Return (X, Y) of the center of cell containing provided text 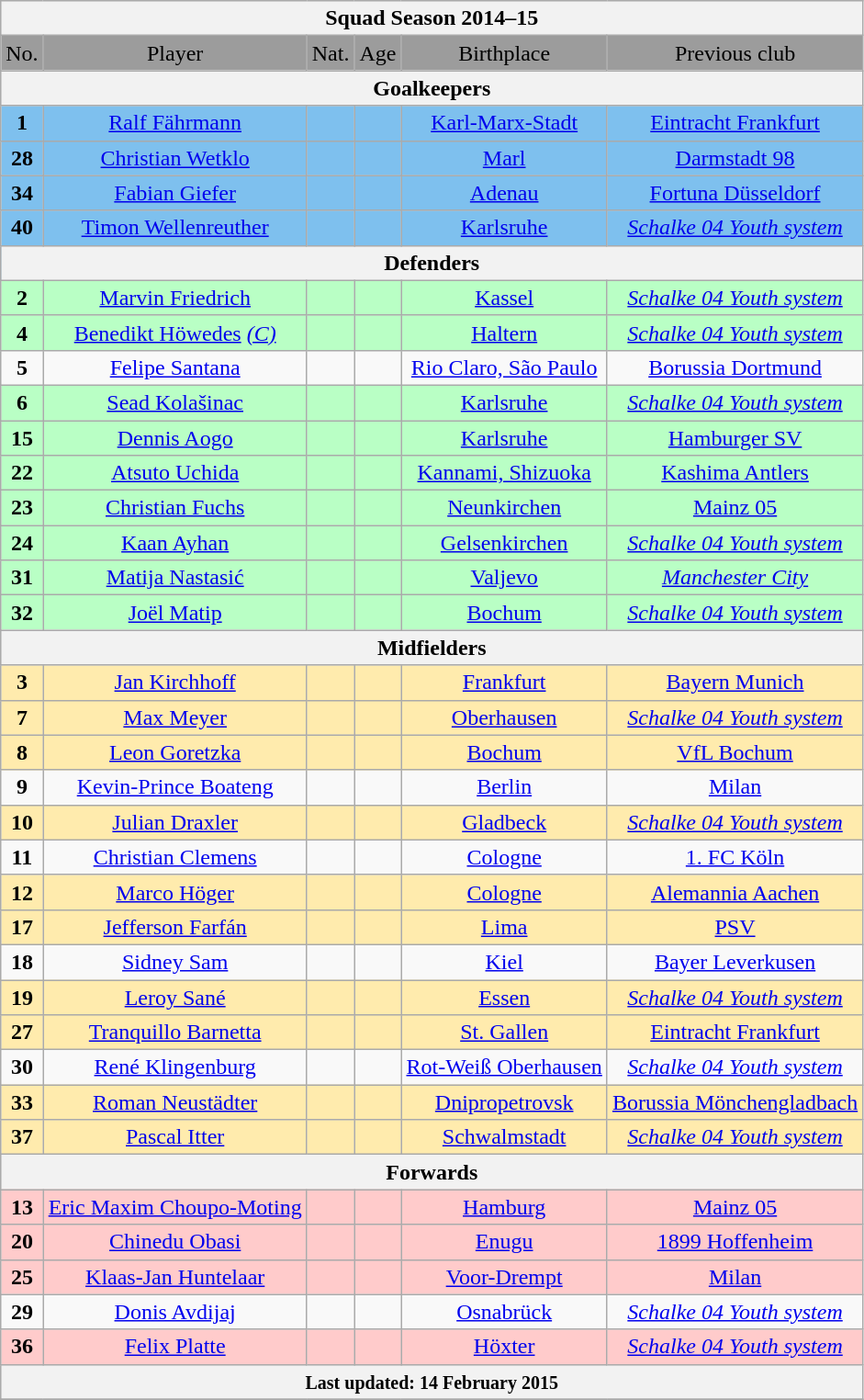
Klaas-Jan Huntelaar (174, 1277)
10 (22, 822)
Enugu (504, 1242)
Last updated: 14 February 2015 (432, 1382)
19 (22, 997)
22 (22, 473)
Berlin (504, 787)
Birthplace (504, 53)
1 (22, 123)
Benedikt Höwedes (C) (174, 333)
Gelsenkirchen (504, 543)
4 (22, 333)
Gladbeck (504, 822)
5 (22, 367)
25 (22, 1277)
34 (22, 193)
Haltern (504, 333)
40 (22, 228)
Julian Draxler (174, 822)
René Klingenburg (174, 1067)
Dennis Aogo (174, 438)
Karl-Marx-Stadt (504, 123)
St. Gallen (504, 1033)
Christian Fuchs (174, 508)
37 (22, 1137)
Neunkirchen (504, 508)
Rio Claro, São Paulo (504, 367)
Age (378, 53)
Timon Wellenreuther (174, 228)
Hamburger SV (735, 438)
Player (174, 53)
Dnipropetrovsk (504, 1102)
6 (22, 402)
Midfielders (432, 648)
32 (22, 613)
Kashima Antlers (735, 473)
Nat. (331, 53)
Ralf Fährmann (174, 123)
Forwards (432, 1172)
Leon Goretzka (174, 752)
Kannami, Shizuoka (504, 473)
Sidney Sam (174, 962)
Max Meyer (174, 717)
Marl (504, 158)
Alemannia Aachen (735, 892)
Höxter (504, 1347)
Marco Höger (174, 892)
Felix Platte (174, 1347)
Bayern Munich (735, 683)
Frankfurt (504, 683)
18 (22, 962)
Sead Kolašinac (174, 402)
Goalkeepers (432, 88)
13 (22, 1207)
24 (22, 543)
Bayer Leverkusen (735, 962)
Roman Neustädter (174, 1102)
Adenau (504, 193)
Lima (504, 927)
Previous club (735, 53)
Kassel (504, 298)
31 (22, 578)
Donis Avdijaj (174, 1312)
Borussia Mönchengladbach (735, 1102)
Jan Kirchhoff (174, 683)
17 (22, 927)
12 (22, 892)
Felipe Santana (174, 367)
Eric Maxim Choupo-Moting (174, 1207)
Essen (504, 997)
Matija Nastasić (174, 578)
Squad Season 2014–15 (432, 18)
29 (22, 1312)
Kaan Ayhan (174, 543)
Osnabrück (504, 1312)
Fortuna Düsseldorf (735, 193)
3 (22, 683)
Voor-Drempt (504, 1277)
Darmstadt 98 (735, 158)
Oberhausen (504, 717)
Kevin-Prince Boateng (174, 787)
Atsuto Uchida (174, 473)
28 (22, 158)
Christian Clemens (174, 857)
33 (22, 1102)
15 (22, 438)
Leroy Sané (174, 997)
Pascal Itter (174, 1137)
9 (22, 787)
Joël Matip (174, 613)
7 (22, 717)
11 (22, 857)
Valjevo (504, 578)
Rot-Weiß Oberhausen (504, 1067)
Tranquillo Barnetta (174, 1033)
Manchester City (735, 578)
Hamburg (504, 1207)
No. (22, 53)
8 (22, 752)
36 (22, 1347)
Christian Wetklo (174, 158)
2 (22, 298)
Borussia Dortmund (735, 367)
Defenders (432, 263)
1899 Hoffenheim (735, 1242)
Marvin Friedrich (174, 298)
Chinedu Obasi (174, 1242)
Fabian Giefer (174, 193)
Jefferson Farfán (174, 927)
30 (22, 1067)
VfL Bochum (735, 752)
20 (22, 1242)
Schwalmstadt (504, 1137)
23 (22, 508)
27 (22, 1033)
Kiel (504, 962)
PSV (735, 927)
1. FC Köln (735, 857)
